Scan for the cell matching the given text and deliver its [x, y] coordinate at center. 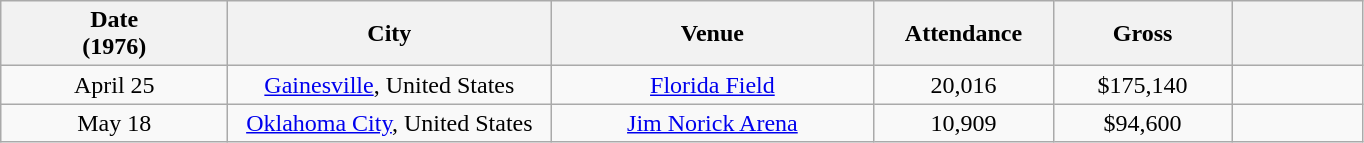
May 18 [114, 123]
Attendance [964, 34]
Florida Field [712, 85]
Gainesville, United States [390, 85]
20,016 [964, 85]
April 25 [114, 85]
$94,600 [1142, 123]
Venue [712, 34]
Oklahoma City, United States [390, 123]
City [390, 34]
$175,140 [1142, 85]
10,909 [964, 123]
Date(1976) [114, 34]
Gross [1142, 34]
Jim Norick Arena [712, 123]
